Identify which cell holds the provided text, then report its [X, Y] central coordinate. 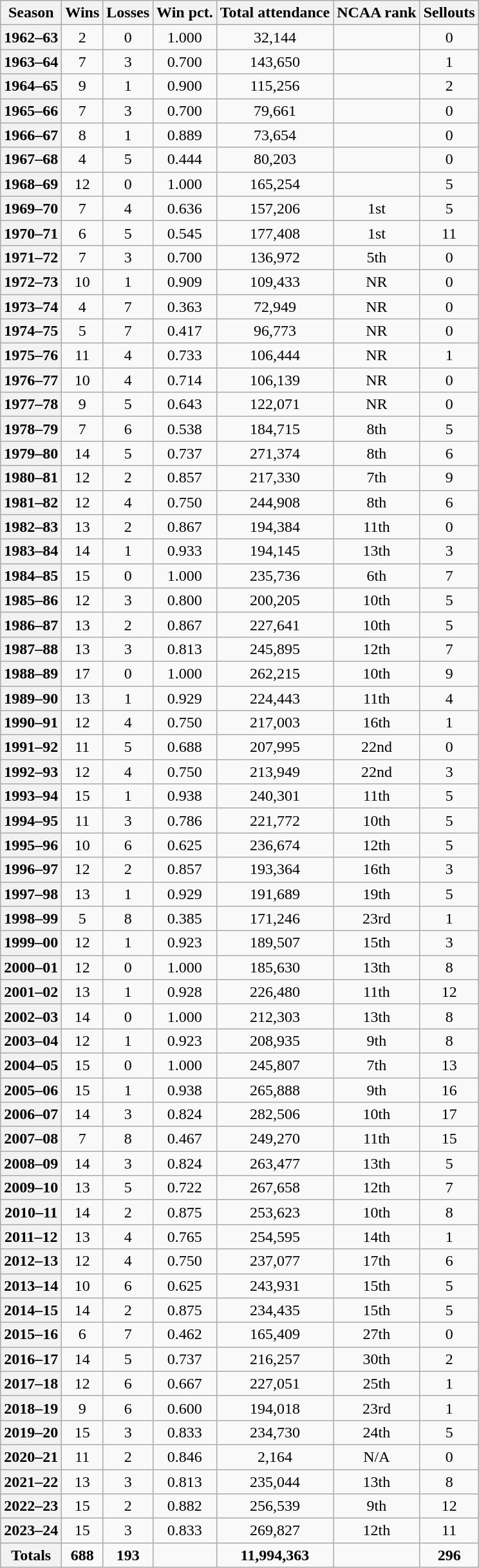
0.385 [185, 918]
2017–18 [31, 1383]
0.733 [185, 356]
254,595 [275, 1237]
1964–65 [31, 86]
1991–92 [31, 747]
5th [377, 257]
73,654 [275, 135]
1993–94 [31, 796]
1989–90 [31, 698]
106,444 [275, 356]
2022–23 [31, 1506]
16 [449, 1090]
267,658 [275, 1188]
1985–86 [31, 600]
217,330 [275, 478]
1971–72 [31, 257]
191,689 [275, 894]
1972–73 [31, 282]
0.538 [185, 429]
109,433 [275, 282]
32,144 [275, 37]
6th [377, 576]
Season [31, 13]
193 [128, 1555]
2016–17 [31, 1359]
2008–09 [31, 1163]
96,773 [275, 331]
194,018 [275, 1408]
1976–77 [31, 380]
1962–63 [31, 37]
1978–79 [31, 429]
Losses [128, 13]
Wins [82, 13]
0.882 [185, 1506]
240,301 [275, 796]
213,949 [275, 772]
72,949 [275, 307]
235,044 [275, 1481]
0.900 [185, 86]
243,931 [275, 1286]
234,730 [275, 1432]
Total attendance [275, 13]
143,650 [275, 62]
1988–89 [31, 673]
17th [377, 1261]
27th [377, 1335]
0.363 [185, 307]
1999–00 [31, 943]
1979–80 [31, 453]
2001–02 [31, 992]
234,435 [275, 1310]
N/A [377, 1457]
0.467 [185, 1139]
296 [449, 1555]
0.909 [185, 282]
185,630 [275, 967]
1963–64 [31, 62]
177,408 [275, 233]
227,051 [275, 1383]
1995–96 [31, 845]
1992–93 [31, 772]
0.889 [185, 135]
1998–99 [31, 918]
244,908 [275, 502]
NCAA rank [377, 13]
2015–16 [31, 1335]
271,374 [275, 453]
216,257 [275, 1359]
1970–71 [31, 233]
256,539 [275, 1506]
0.643 [185, 405]
1969–70 [31, 208]
0.545 [185, 233]
1994–95 [31, 821]
2012–13 [31, 1261]
0.714 [185, 380]
1980–81 [31, 478]
165,409 [275, 1335]
14th [377, 1237]
106,139 [275, 380]
2003–04 [31, 1041]
165,254 [275, 184]
227,641 [275, 624]
1990–91 [31, 723]
262,215 [275, 673]
2013–14 [31, 1286]
1986–87 [31, 624]
1973–74 [31, 307]
25th [377, 1383]
157,206 [275, 208]
245,895 [275, 649]
1983–84 [31, 551]
2007–08 [31, 1139]
688 [82, 1555]
2006–07 [31, 1115]
0.636 [185, 208]
Totals [31, 1555]
24th [377, 1432]
253,623 [275, 1212]
0.667 [185, 1383]
0.444 [185, 160]
2004–05 [31, 1065]
2021–22 [31, 1481]
0.688 [185, 747]
115,256 [275, 86]
0.600 [185, 1408]
2011–12 [31, 1237]
1975–76 [31, 356]
0.800 [185, 600]
221,772 [275, 821]
Win pct. [185, 13]
207,995 [275, 747]
2023–24 [31, 1531]
212,303 [275, 1016]
1966–67 [31, 135]
0.417 [185, 331]
282,506 [275, 1115]
80,203 [275, 160]
237,077 [275, 1261]
11,994,363 [275, 1555]
0.846 [185, 1457]
1982–83 [31, 527]
269,827 [275, 1531]
0.722 [185, 1188]
2018–19 [31, 1408]
235,736 [275, 576]
2005–06 [31, 1090]
2014–15 [31, 1310]
217,003 [275, 723]
2002–03 [31, 1016]
136,972 [275, 257]
1965–66 [31, 111]
1997–98 [31, 894]
2009–10 [31, 1188]
236,674 [275, 845]
194,145 [275, 551]
226,480 [275, 992]
245,807 [275, 1065]
1968–69 [31, 184]
19th [377, 894]
224,443 [275, 698]
1987–88 [31, 649]
200,205 [275, 600]
171,246 [275, 918]
122,071 [275, 405]
1974–75 [31, 331]
1996–97 [31, 870]
1984–85 [31, 576]
2000–01 [31, 967]
1981–82 [31, 502]
184,715 [275, 429]
0.462 [185, 1335]
1967–68 [31, 160]
30th [377, 1359]
249,270 [275, 1139]
189,507 [275, 943]
193,364 [275, 870]
79,661 [275, 111]
0.933 [185, 551]
2019–20 [31, 1432]
0.786 [185, 821]
265,888 [275, 1090]
0.765 [185, 1237]
2,164 [275, 1457]
0.928 [185, 992]
208,935 [275, 1041]
194,384 [275, 527]
263,477 [275, 1163]
1977–78 [31, 405]
Sellouts [449, 13]
2010–11 [31, 1212]
2020–21 [31, 1457]
